Provide the (x, y) coordinate of the cell's center where the given text is located.  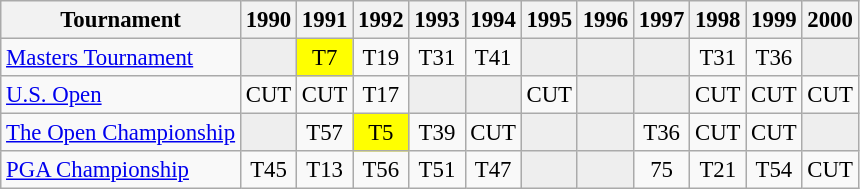
1994 (493, 20)
PGA Championship (121, 170)
T47 (493, 170)
1996 (605, 20)
T5 (381, 133)
T54 (774, 170)
T45 (268, 170)
T13 (325, 170)
Tournament (121, 20)
75 (661, 170)
The Open Championship (121, 133)
T41 (493, 58)
1998 (718, 20)
1993 (437, 20)
1992 (381, 20)
T39 (437, 133)
1997 (661, 20)
T19 (381, 58)
T51 (437, 170)
2000 (830, 20)
T56 (381, 170)
U.S. Open (121, 95)
T57 (325, 133)
T17 (381, 95)
Masters Tournament (121, 58)
1990 (268, 20)
1995 (549, 20)
T7 (325, 58)
1991 (325, 20)
T21 (718, 170)
1999 (774, 20)
